Scan for the cell matching the given text and deliver its (X, Y) coordinate at center. 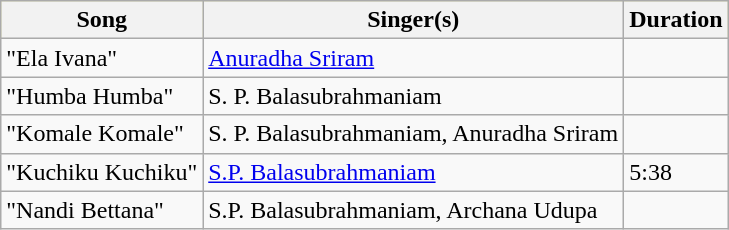
Singer(s) (414, 20)
Song (102, 20)
"Humba Humba" (102, 96)
5:38 (676, 172)
"Ela Ivana" (102, 58)
"Kuchiku Kuchiku" (102, 172)
S.P. Balasubrahmaniam (414, 172)
Duration (676, 20)
"Komale Komale" (102, 134)
S. P. Balasubrahmaniam (414, 96)
"Nandi Bettana" (102, 210)
S.P. Balasubrahmaniam, Archana Udupa (414, 210)
S. P. Balasubrahmaniam, Anuradha Sriram (414, 134)
Anuradha Sriram (414, 58)
